Capture the cell that displays the provided text and extract its (x, y) central coordinate. 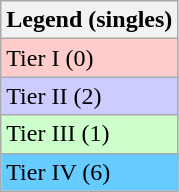
Tier I (0) (90, 58)
Tier III (1) (90, 134)
Tier IV (6) (90, 172)
Legend (singles) (90, 20)
Tier II (2) (90, 96)
